Capture the cell that displays the provided text and extract its [X, Y] central coordinate. 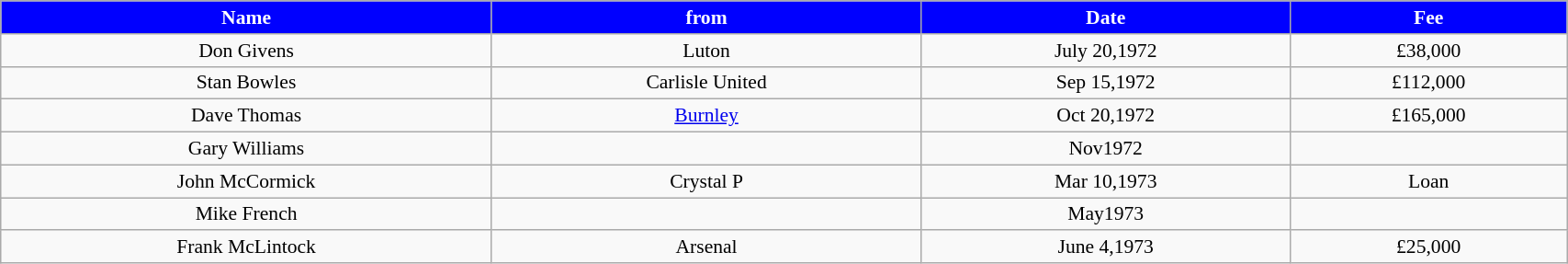
Mar 10,1973 [1106, 181]
Gary Williams [246, 149]
£165,000 [1429, 116]
Name [246, 17]
Stan Bowles [246, 83]
June 4,1973 [1106, 247]
Don Givens [246, 51]
Burnley [705, 116]
Sep 15,1972 [1106, 83]
Loan [1429, 181]
May1973 [1106, 214]
Luton [705, 51]
Fee [1429, 17]
Oct 20,1972 [1106, 116]
Mike French [246, 214]
from [705, 17]
£38,000 [1429, 51]
£112,000 [1429, 83]
Dave Thomas [246, 116]
July 20,1972 [1106, 51]
Arsenal [705, 247]
John McCormick [246, 181]
Carlisle United [705, 83]
£25,000 [1429, 247]
Nov1972 [1106, 149]
Date [1106, 17]
Crystal P [705, 181]
Frank McLintock [246, 247]
